Return [x, y] of the center of cell containing provided text 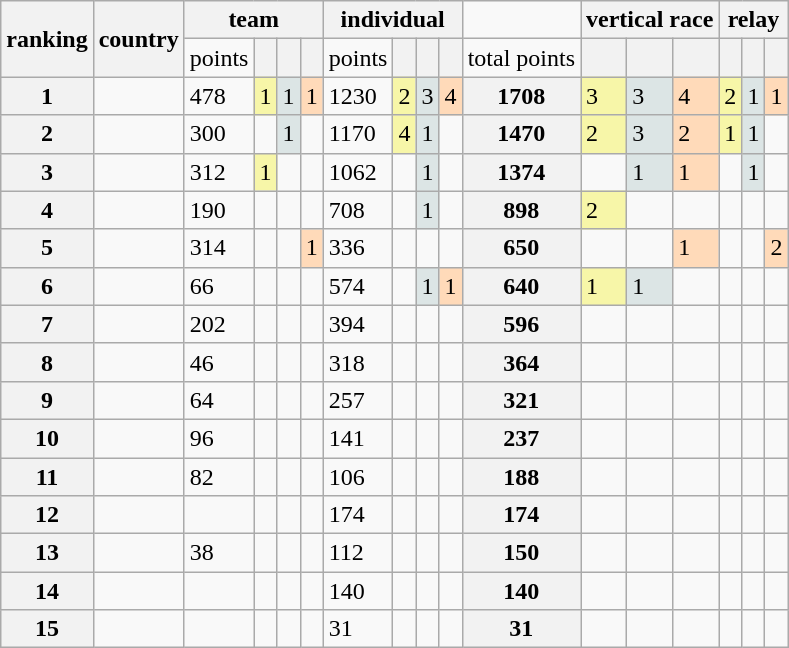
596 [521, 324]
640 [521, 286]
150 [521, 553]
ranking [47, 39]
13 [47, 553]
1708 [521, 96]
6 [47, 286]
314 [219, 248]
8 [47, 362]
141 [358, 438]
64 [219, 400]
321 [521, 400]
898 [521, 210]
188 [521, 477]
country [138, 39]
1230 [358, 96]
190 [219, 210]
1170 [358, 134]
312 [219, 172]
202 [219, 324]
14 [47, 591]
vertical race [650, 20]
team [254, 20]
7 [47, 324]
1470 [521, 134]
300 [219, 134]
650 [521, 248]
106 [358, 477]
1374 [521, 172]
96 [219, 438]
5 [47, 248]
82 [219, 477]
318 [358, 362]
12 [47, 515]
66 [219, 286]
total points [521, 58]
15 [47, 629]
336 [358, 248]
1062 [358, 172]
478 [219, 96]
46 [219, 362]
112 [358, 553]
257 [358, 400]
individual [392, 20]
relay [754, 20]
394 [358, 324]
708 [358, 210]
11 [47, 477]
9 [47, 400]
10 [47, 438]
364 [521, 362]
38 [219, 553]
237 [521, 438]
574 [358, 286]
